For the text-containing cell, return its midpoint in (x, y) coordinate format. 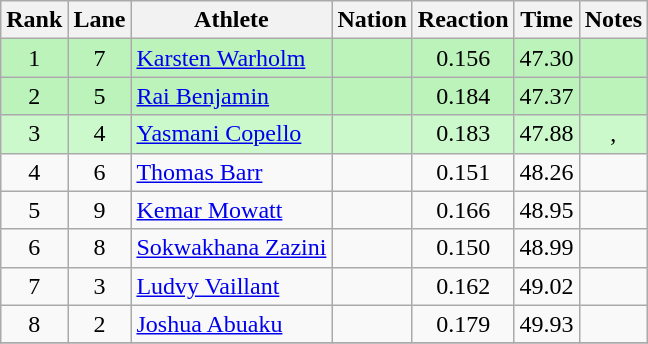
49.02 (546, 286)
Time (546, 20)
47.88 (546, 134)
47.30 (546, 58)
48.26 (546, 172)
Thomas Barr (232, 172)
Rank (34, 20)
0.150 (463, 248)
Ludvy Vaillant (232, 286)
0.156 (463, 58)
Kemar Mowatt (232, 210)
Notes (613, 20)
Rai Benjamin (232, 96)
Joshua Abuaku (232, 324)
48.99 (546, 248)
0.184 (463, 96)
Nation (372, 20)
Reaction (463, 20)
1 (34, 58)
48.95 (546, 210)
0.166 (463, 210)
9 (100, 210)
Karsten Warholm (232, 58)
Sokwakhana Zazini (232, 248)
0.179 (463, 324)
0.183 (463, 134)
0.151 (463, 172)
Lane (100, 20)
Yasmani Copello (232, 134)
47.37 (546, 96)
49.93 (546, 324)
Athlete (232, 20)
0.162 (463, 286)
, (613, 134)
